Capture the cell that displays the provided text and extract its (x, y) central coordinate. 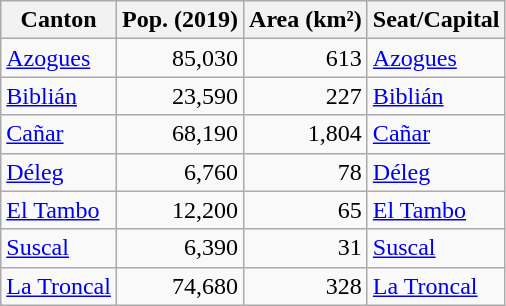
Seat/Capital (436, 20)
12,200 (180, 210)
31 (306, 248)
23,590 (180, 96)
1,804 (306, 134)
74,680 (180, 286)
Canton (59, 20)
65 (306, 210)
6,760 (180, 172)
68,190 (180, 134)
328 (306, 286)
78 (306, 172)
227 (306, 96)
613 (306, 58)
85,030 (180, 58)
6,390 (180, 248)
Area (km²) (306, 20)
Pop. (2019) (180, 20)
